Extract the (X, Y) coordinate from the center of the cell holding the provided text.  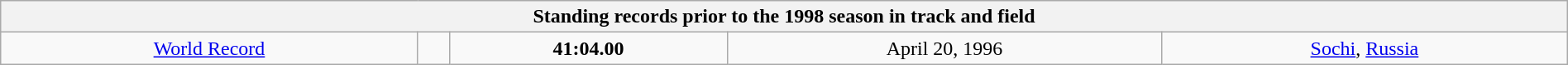
Sochi, Russia (1365, 48)
World Record (209, 48)
April 20, 1996 (944, 48)
41:04.00 (588, 48)
Standing records prior to the 1998 season in track and field (784, 17)
